Scan for the cell matching the given text and deliver its (X, Y) coordinate at center. 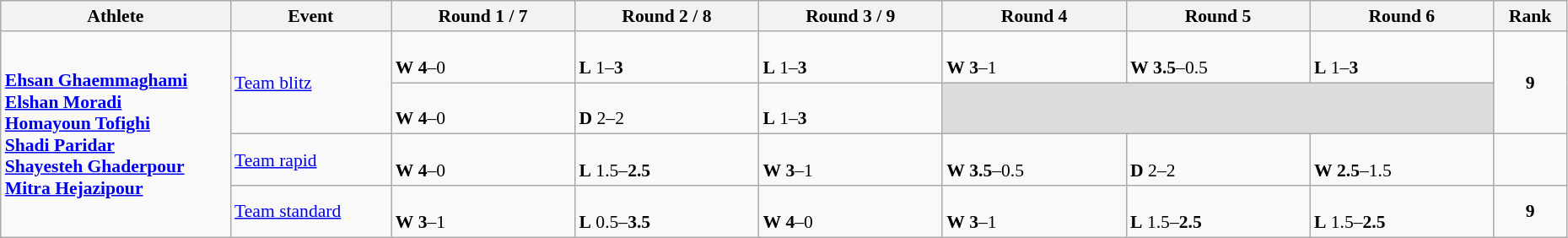
W 2.5–1.5 (1402, 160)
Ehsan GhaemmaghamiElshan MoradiHomayoun TofighiShadi ParidarShayesteh GhaderpourMitra Hejazipour (116, 134)
Round 6 (1402, 16)
Athlete (116, 16)
Event (310, 16)
Round 3 / 9 (850, 16)
Team blitz (310, 83)
Round 2 / 8 (666, 16)
Rank (1530, 16)
Round 4 (1034, 16)
Round 5 (1218, 16)
L 0.5–3.5 (666, 211)
Round 1 / 7 (483, 16)
Team rapid (310, 160)
Team standard (310, 211)
